For the text-containing cell, return its midpoint in [x, y] coordinate format. 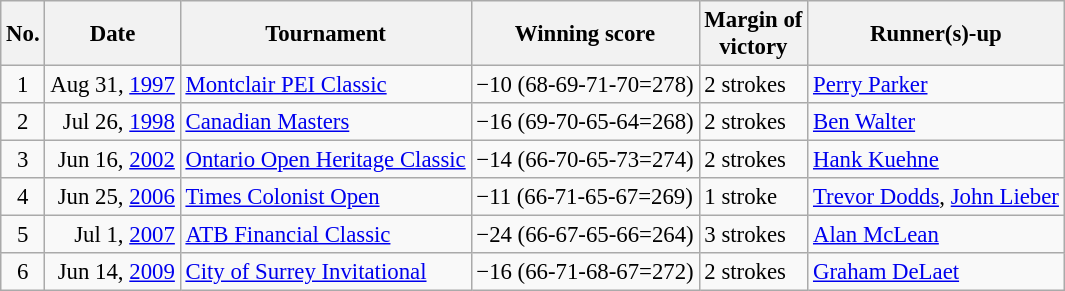
Tournament [326, 34]
5 [23, 235]
Jun 16, 2002 [112, 160]
−14 (66-70-65-73=274) [585, 160]
No. [23, 34]
Alan McLean [936, 235]
1 [23, 85]
Date [112, 34]
Jul 1, 2007 [112, 235]
ATB Financial Classic [326, 235]
Hank Kuehne [936, 160]
−24 (66-67-65-66=264) [585, 235]
Runner(s)-up [936, 34]
−11 (66-71-65-67=269) [585, 197]
Jun 25, 2006 [112, 197]
Trevor Dodds, John Lieber [936, 197]
−10 (68-69-71-70=278) [585, 85]
Margin ofvictory [754, 34]
Aug 31, 1997 [112, 85]
1 stroke [754, 197]
Times Colonist Open [326, 197]
Montclair PEI Classic [326, 85]
Winning score [585, 34]
Ben Walter [936, 122]
3 [23, 160]
4 [23, 197]
−16 (69-70-65-64=268) [585, 122]
Canadian Masters [326, 122]
Perry Parker [936, 85]
3 strokes [754, 235]
Ontario Open Heritage Classic [326, 160]
Jul 26, 1998 [112, 122]
2 [23, 122]
